Return the [x, y] coordinate for the center point of the cell that contains the specified text.  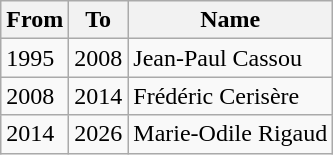
2026 [98, 134]
Marie-Odile Rigaud [230, 134]
To [98, 20]
Frédéric Cerisère [230, 96]
From [35, 20]
Jean-Paul Cassou [230, 58]
Name [230, 20]
1995 [35, 58]
